Capture the cell that displays the provided text and extract its (X, Y) central coordinate. 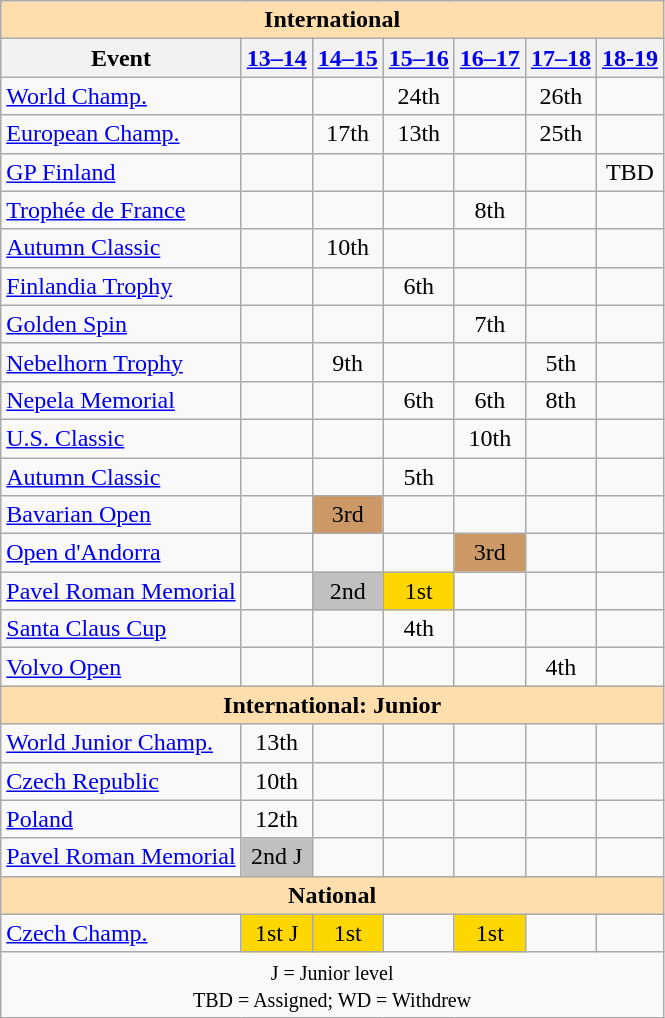
Nepela Memorial (121, 400)
National (332, 895)
European Champ. (121, 134)
13–14 (276, 58)
World Junior Champ. (121, 743)
J = Junior level TBD = Assigned; WD = Withdrew (332, 984)
Santa Claus Cup (121, 629)
14–15 (348, 58)
TBD (630, 172)
17th (348, 134)
25th (560, 134)
7th (490, 324)
16–17 (490, 58)
24th (418, 96)
International: Junior (332, 705)
Czech Republic (121, 781)
Poland (121, 819)
Open d'Andorra (121, 553)
18-19 (630, 58)
Finlandia Trophy (121, 286)
9th (348, 362)
Trophée de France (121, 210)
2nd (348, 591)
U.S. Classic (121, 438)
World Champ. (121, 96)
GP Finland (121, 172)
Bavarian Open (121, 515)
Nebelhorn Trophy (121, 362)
26th (560, 96)
Golden Spin (121, 324)
Volvo Open (121, 667)
Event (121, 58)
12th (276, 819)
17–18 (560, 58)
1st J (276, 933)
15–16 (418, 58)
International (332, 20)
2nd J (276, 857)
Czech Champ. (121, 933)
